Provide the (x, y) coordinate of the cell's center where the given text is located.  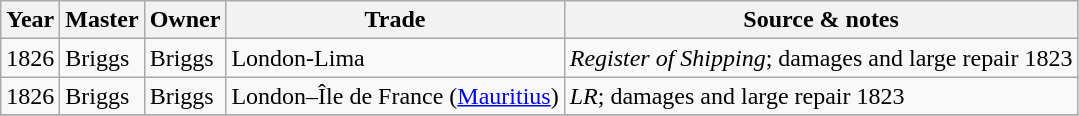
Trade (395, 20)
London–Île de France (Mauritius) (395, 96)
LR; damages and large repair 1823 (821, 96)
Register of Shipping; damages and large repair 1823 (821, 58)
Master (102, 20)
Year (30, 20)
Owner (185, 20)
Source & notes (821, 20)
London-Lima (395, 58)
